Search for the cell housing the specified text and yield its (x, y) center coordinate. 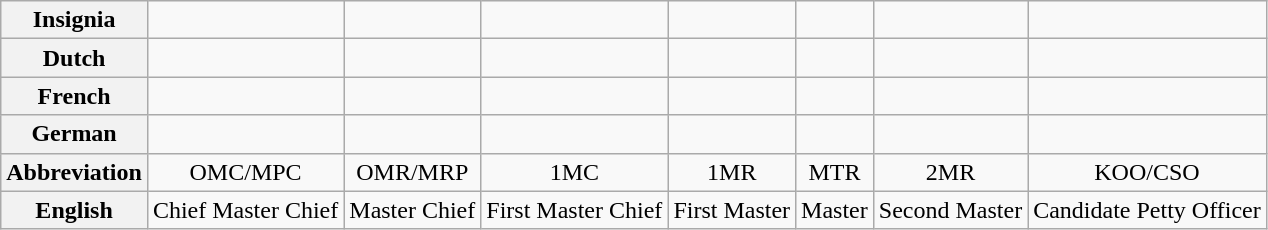
English (74, 210)
French (74, 96)
Master (835, 210)
KOO/CSO (1148, 172)
Master Chief (412, 210)
First Master Chief (574, 210)
German (74, 134)
1MR (732, 172)
Insignia (74, 20)
First Master (732, 210)
Dutch (74, 58)
OMR/MRP (412, 172)
OMC/MPC (245, 172)
Chief Master Chief (245, 210)
MTR (835, 172)
Candidate Petty Officer (1148, 210)
1MC (574, 172)
Abbreviation (74, 172)
Second Master (950, 210)
2MR (950, 172)
